Detect which cell encompasses the target text, then output its (x, y) center coordinate. 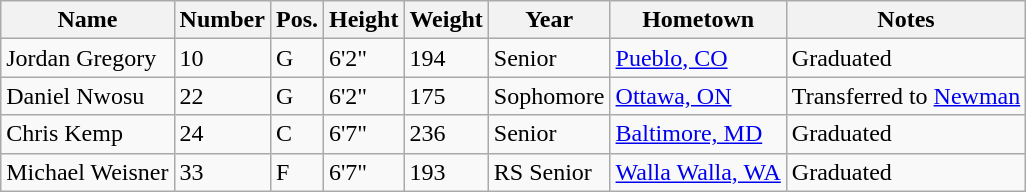
Notes (906, 20)
Pueblo, CO (698, 58)
Weight (446, 20)
Chris Kemp (88, 134)
22 (222, 96)
236 (446, 134)
193 (446, 172)
10 (222, 58)
Name (88, 20)
Year (549, 20)
33 (222, 172)
Jordan Gregory (88, 58)
Height (364, 20)
C (296, 134)
Hometown (698, 20)
RS Senior (549, 172)
194 (446, 58)
Baltimore, MD (698, 134)
Ottawa, ON (698, 96)
Pos. (296, 20)
F (296, 172)
Sophomore (549, 96)
Walla Walla, WA (698, 172)
175 (446, 96)
24 (222, 134)
Number (222, 20)
Daniel Nwosu (88, 96)
Transferred to Newman (906, 96)
Michael Weisner (88, 172)
